Return [X, Y] of the center of cell containing provided text 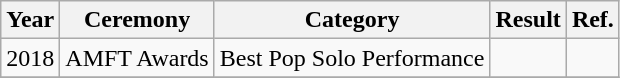
Year [30, 20]
Result [528, 20]
Ceremony [137, 20]
2018 [30, 58]
Best Pop Solo Performance [352, 58]
Category [352, 20]
AMFT Awards [137, 58]
Ref. [592, 20]
